Determine the (x, y) coordinate at the center of the cell enclosing the given text.  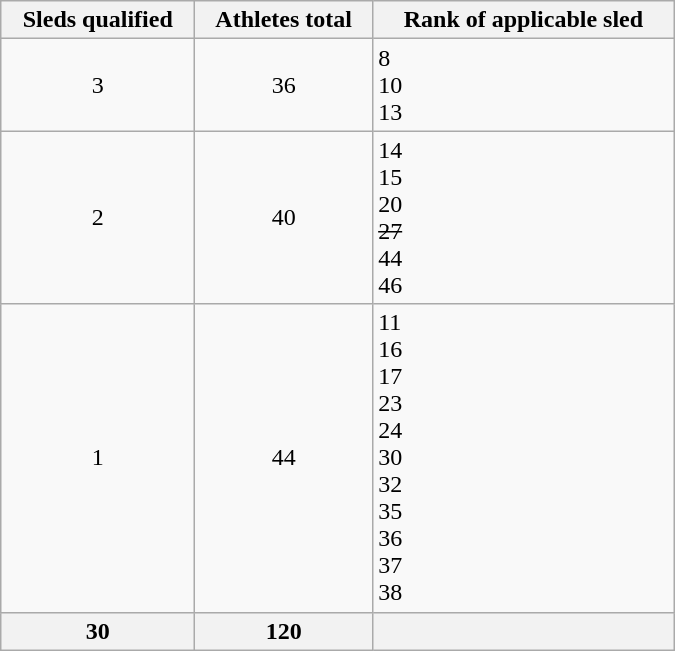
8 10 13 (524, 85)
Rank of applicable sled (524, 20)
14 15 20 27 44 46 (524, 218)
3 (98, 85)
120 (284, 631)
36 (284, 85)
1 (98, 458)
Sleds qualified (98, 20)
Athletes total (284, 20)
44 (284, 458)
2 (98, 218)
11 16 17 23 24 30 32 35 36 37 38 (524, 458)
30 (98, 631)
40 (284, 218)
